Return (x, y) of the center of cell containing provided text 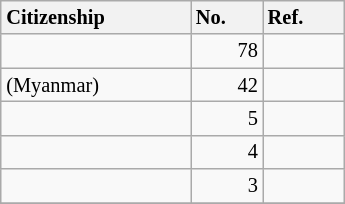
3 (227, 186)
(Myanmar) (96, 85)
78 (227, 51)
4 (227, 152)
Citizenship (96, 18)
No. (227, 18)
Ref. (304, 18)
42 (227, 85)
5 (227, 119)
